Pinpoint the cell where the given text exists, returning its (x, y) midpoint coordinate. 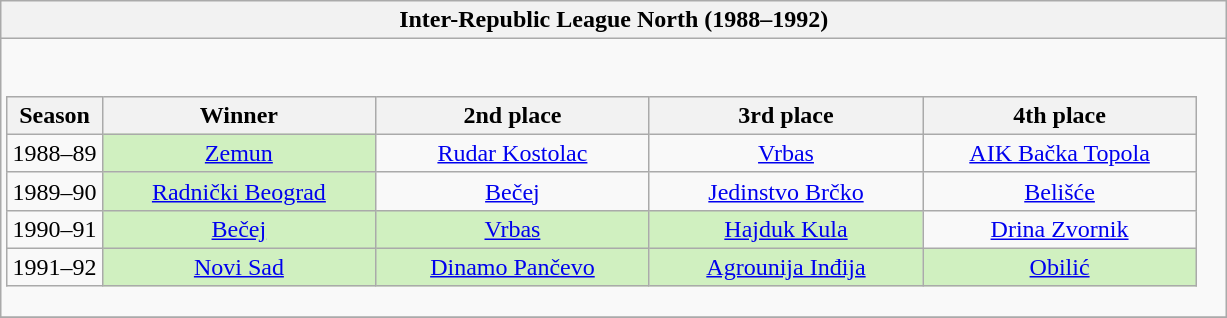
AIK Bačka Topola (1060, 153)
3rd place (786, 115)
Obilić (1060, 267)
Rudar Kostolac (513, 153)
1990–91 (54, 229)
4th place (1060, 115)
1988–89 (54, 153)
2nd place (513, 115)
Jedinstvo Brčko (786, 191)
1991–92 (54, 267)
Agrounija Inđija (786, 267)
Zemun (239, 153)
Belišće (1060, 191)
1989–90 (54, 191)
Hajduk Kula (786, 229)
Inter-Republic League North (1988–1992) (614, 20)
Season (54, 115)
Radnički Beograd (239, 191)
Novi Sad (239, 267)
Dinamo Pančevo (513, 267)
Winner (239, 115)
Drina Zvornik (1060, 229)
